For the text-containing cell, return its midpoint in (X, Y) coordinate format. 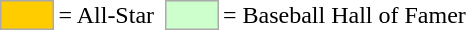
= All-Star (106, 15)
